Pinpoint the cell where the given text exists, returning its (x, y) midpoint coordinate. 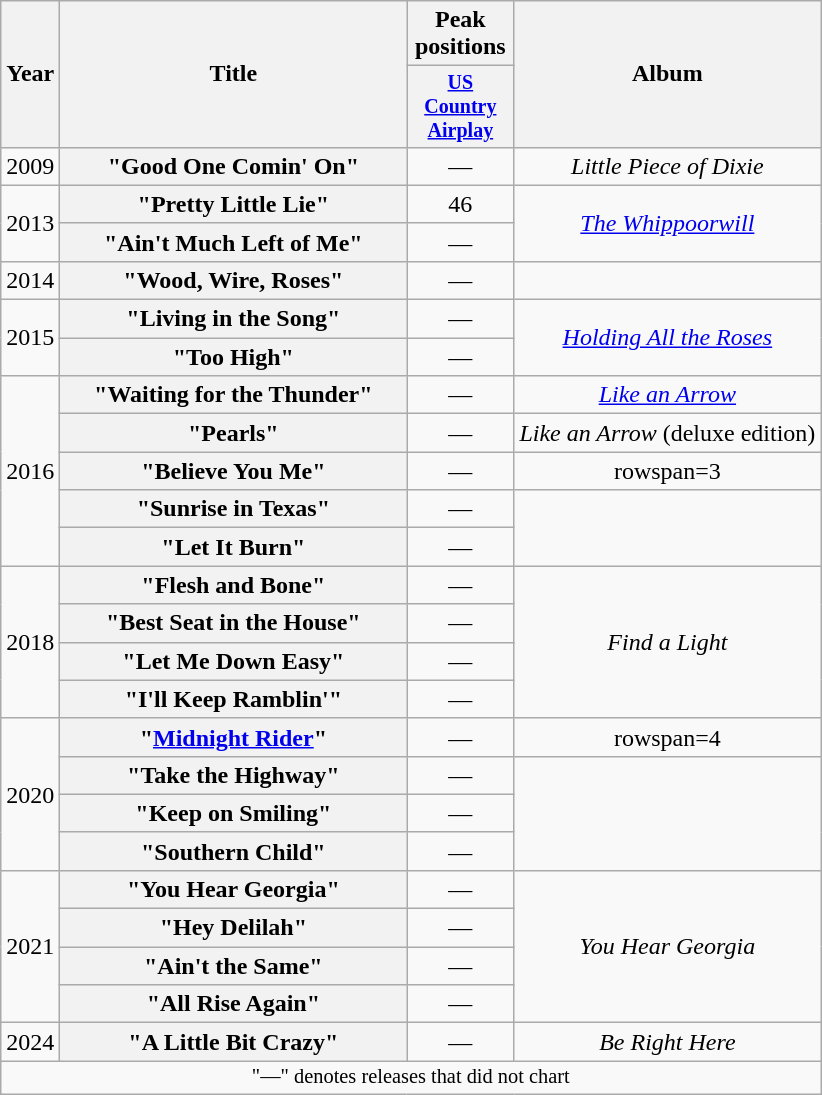
Title (234, 74)
"Hey Delilah" (234, 928)
US Country Airplay (460, 106)
Little Piece of Dixie (668, 166)
"Take the Highway" (234, 775)
46 (460, 204)
Year (30, 74)
2013 (30, 223)
rowspan=3 (668, 471)
Peak positions (460, 34)
2018 (30, 642)
2014 (30, 280)
"Ain't Much Left of Me" (234, 242)
"A Little Bit Crazy" (234, 1042)
2015 (30, 338)
"Pretty Little Lie" (234, 204)
"Flesh and Bone" (234, 585)
2024 (30, 1042)
2016 (30, 471)
"Good One Comin' On" (234, 166)
"Living in the Song" (234, 319)
2020 (30, 794)
Album (668, 74)
"Waiting for the Thunder" (234, 395)
"Believe You Me" (234, 471)
"Sunrise in Texas" (234, 509)
The Whippoorwill (668, 223)
Like an Arrow (deluxe edition) (668, 433)
Like an Arrow (668, 395)
"You Hear Georgia" (234, 889)
rowspan=4 (668, 737)
"Ain't the Same" (234, 966)
"Southern Child" (234, 851)
"Best Seat in the House" (234, 623)
"Midnight Rider" (234, 737)
"Keep on Smiling" (234, 813)
"Too High" (234, 357)
"Wood, Wire, Roses" (234, 280)
You Hear Georgia (668, 946)
"Let It Burn" (234, 547)
2009 (30, 166)
"I'll Keep Ramblin'" (234, 699)
"Let Me Down Easy" (234, 661)
Holding All the Roses (668, 338)
"All Rise Again" (234, 1004)
Find a Light (668, 642)
2021 (30, 946)
"—" denotes releases that did not chart (411, 1078)
Be Right Here (668, 1042)
"Pearls" (234, 433)
